Return the [X, Y] coordinate for the center point of the cell that contains the specified text.  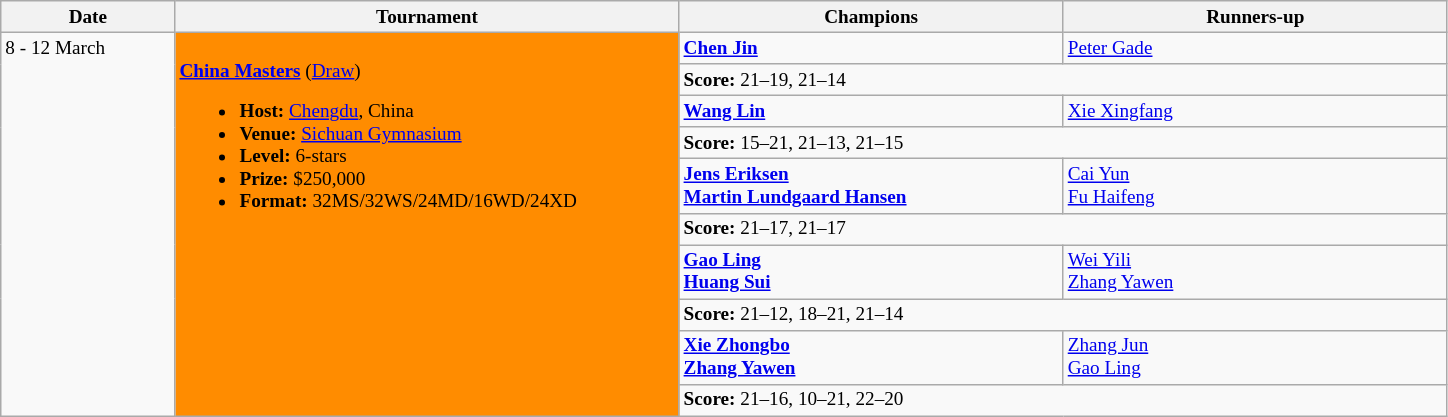
Wei Yili Zhang Yawen [1255, 272]
Score: 15–21, 21–13, 21–15 [1063, 143]
Gao Ling Huang Sui [871, 272]
8 - 12 March [88, 224]
Score: 21–16, 10–21, 22–20 [1063, 400]
China Masters (Draw)Host: Chengdu, ChinaVenue: Sichuan GymnasiumLevel: 6-starsPrize: $250,000Format: 32MS/32WS/24MD/16WD/24XD [427, 224]
Runners-up [1255, 17]
Chen Jin [871, 48]
Xie Zhongbo Zhang Yawen [871, 357]
Jens Eriksen Martin Lundgaard Hansen [871, 186]
Tournament [427, 17]
Wang Lin [871, 111]
Cai Yun Fu Haifeng [1255, 186]
Date [88, 17]
Peter Gade [1255, 48]
Score: 21–19, 21–14 [1063, 80]
Score: 21–12, 18–21, 21–14 [1063, 315]
Score: 21–17, 21–17 [1063, 229]
Xie Xingfang [1255, 111]
Zhang Jun Gao Ling [1255, 357]
Champions [871, 17]
